Detect which cell encompasses the target text, then output its (x, y) center coordinate. 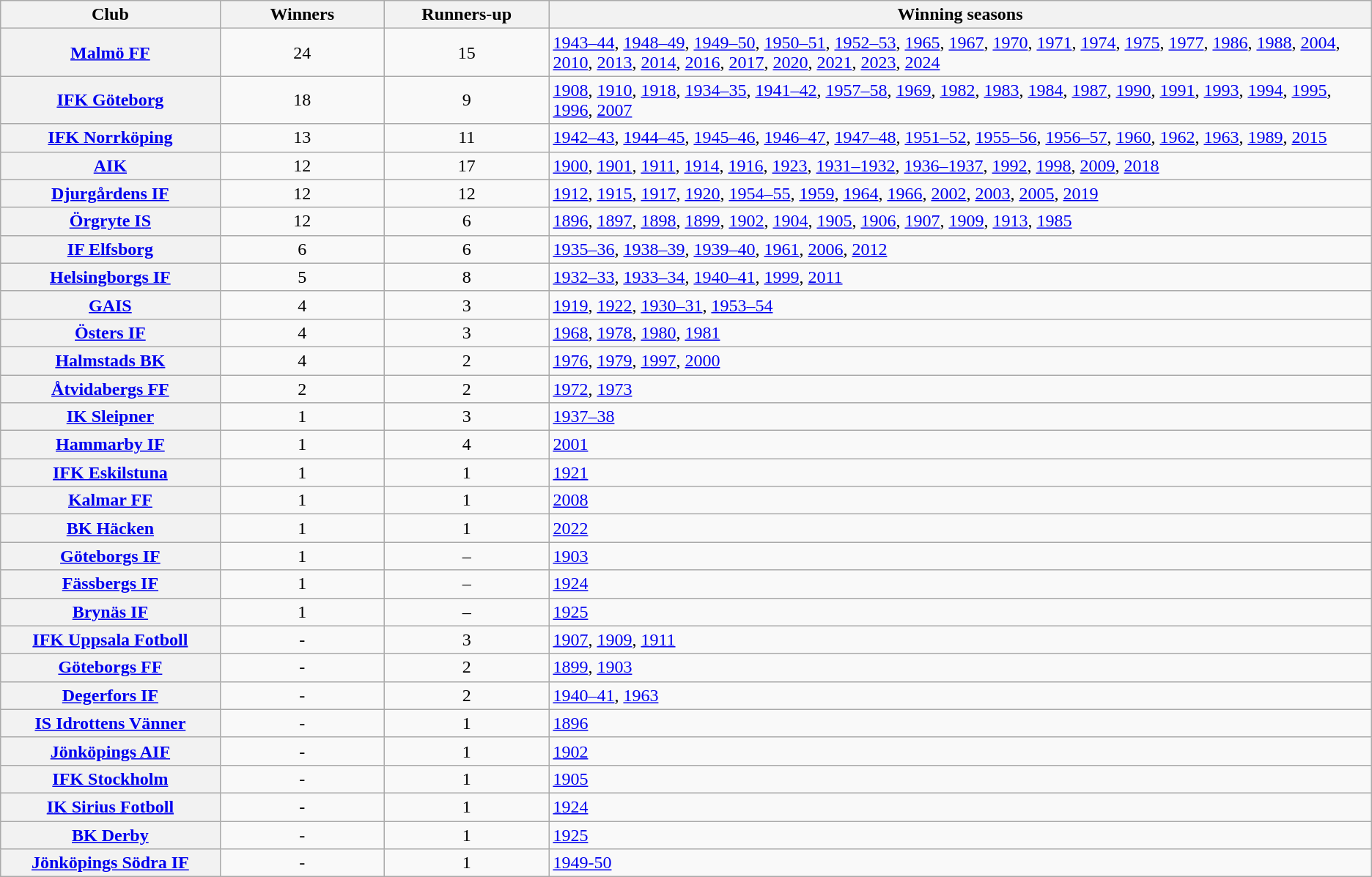
IFK Stockholm (110, 779)
Brynäs IF (110, 612)
Djurgårdens IF (110, 193)
Jönköpings AIF (110, 751)
IK Sirius Fotboll (110, 807)
Göteborgs FF (110, 667)
1937–38 (960, 417)
Kalmar FF (110, 500)
1921 (960, 473)
2001 (960, 445)
BK Derby (110, 835)
Jönköpings Södra IF (110, 863)
13 (302, 138)
Halmstads BK (110, 360)
1902 (960, 751)
1912, 1915, 1917, 1920, 1954–55, 1959, 1964, 1966, 2002, 2003, 2005, 2019 (960, 193)
Runners-up (466, 15)
IF Elfsborg (110, 249)
1949-50 (960, 863)
5 (302, 277)
Örgryte IS (110, 221)
11 (466, 138)
Club (110, 15)
17 (466, 166)
IK Sleipner (110, 417)
2022 (960, 528)
Östers IF (110, 333)
1900, 1901, 1911, 1914, 1916, 1923, 1931–1932, 1936–1937, 1992, 1998, 2009, 2018 (960, 166)
1968, 1978, 1980, 1981 (960, 333)
1935–36, 1938–39, 1939–40, 1961, 2006, 2012 (960, 249)
1908, 1910, 1918, 1934–35, 1941–42, 1957–58, 1969, 1982, 1983, 1984, 1987, 1990, 1991, 1993, 1994, 1995, 1996, 2007 (960, 100)
Hammarby IF (110, 445)
Åtvidabergs FF (110, 389)
1976, 1979, 1997, 2000 (960, 360)
18 (302, 100)
Göteborgs IF (110, 556)
Malmö FF (110, 53)
1932–33, 1933–34, 1940–41, 1999, 2011 (960, 277)
1940–41, 1963 (960, 695)
Fässbergs IF (110, 584)
1899, 1903 (960, 667)
IFK Uppsala Fotboll (110, 640)
BK Häcken (110, 528)
Degerfors IF (110, 695)
IFK Göteborg (110, 100)
AIK (110, 166)
1903 (960, 556)
1972, 1973 (960, 389)
IS Idrottens Vänner (110, 723)
Winners (302, 15)
1942–43, 1944–45, 1945–46, 1946–47, 1947–48, 1951–52, 1955–56, 1956–57, 1960, 1962, 1963, 1989, 2015 (960, 138)
1896 (960, 723)
1907, 1909, 1911 (960, 640)
IFK Eskilstuna (110, 473)
15 (466, 53)
1919, 1922, 1930–31, 1953–54 (960, 305)
1905 (960, 779)
Winning seasons (960, 15)
IFK Norrköping (110, 138)
9 (466, 100)
1896, 1897, 1898, 1899, 1902, 1904, 1905, 1906, 1907, 1909, 1913, 1985 (960, 221)
2008 (960, 500)
24 (302, 53)
8 (466, 277)
GAIS (110, 305)
Helsingborgs IF (110, 277)
